Provide the (x, y) coordinate of the cell's center where the given text is located.  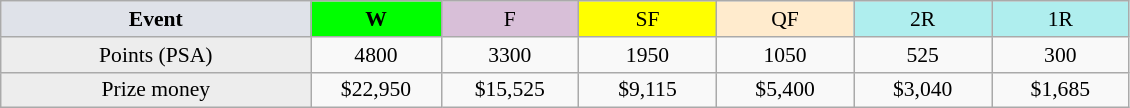
SF (648, 19)
$5,400 (785, 90)
1R (1061, 19)
1050 (785, 55)
$22,950 (376, 90)
1950 (648, 55)
$3,040 (923, 90)
F (510, 19)
$9,115 (648, 90)
Prize money (156, 90)
$15,525 (510, 90)
4800 (376, 55)
525 (923, 55)
300 (1061, 55)
Event (156, 19)
QF (785, 19)
Points (PSA) (156, 55)
2R (923, 19)
$1,685 (1061, 90)
3300 (510, 55)
W (376, 19)
